Find where the given text appears and provide that cell's center as [x, y] coordinate. 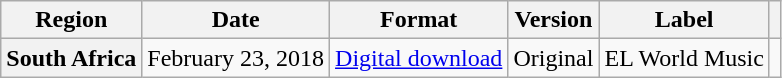
Label [684, 20]
Format [419, 20]
Region [72, 20]
Digital download [419, 58]
February 23, 2018 [236, 58]
Date [236, 20]
South Africa [72, 58]
Original [554, 58]
Version [554, 20]
EL World Music [684, 58]
